Return the (x, y) coordinate for the center point of the cell that contains the specified text.  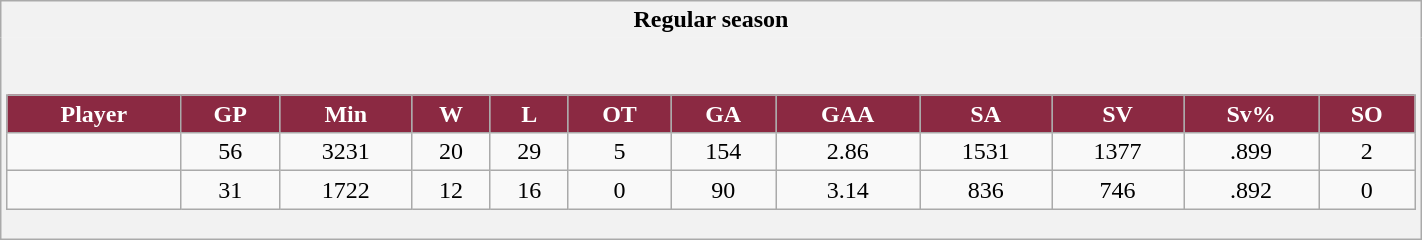
.892 (1252, 190)
90 (724, 190)
3.14 (848, 190)
Min (346, 114)
L (529, 114)
SV (1118, 114)
Regular season (711, 20)
SA (986, 114)
Player (94, 114)
836 (986, 190)
GP (230, 114)
154 (724, 152)
OT (619, 114)
3231 (346, 152)
Sv% (1252, 114)
29 (529, 152)
SO (1367, 114)
1531 (986, 152)
5 (619, 152)
2.86 (848, 152)
GAA (848, 114)
1377 (1118, 152)
12 (451, 190)
31 (230, 190)
746 (1118, 190)
16 (529, 190)
1722 (346, 190)
2 (1367, 152)
56 (230, 152)
W (451, 114)
20 (451, 152)
Player GP Min W L OT GA GAA SA SV Sv% SO 56 3231 20 29 5 154 2.86 1531 1377 .899 2 31 1722 12 16 0 90 3.14 836 746 .892 0 (711, 138)
.899 (1252, 152)
GA (724, 114)
